Identify which cell holds the provided text, then report its (x, y) central coordinate. 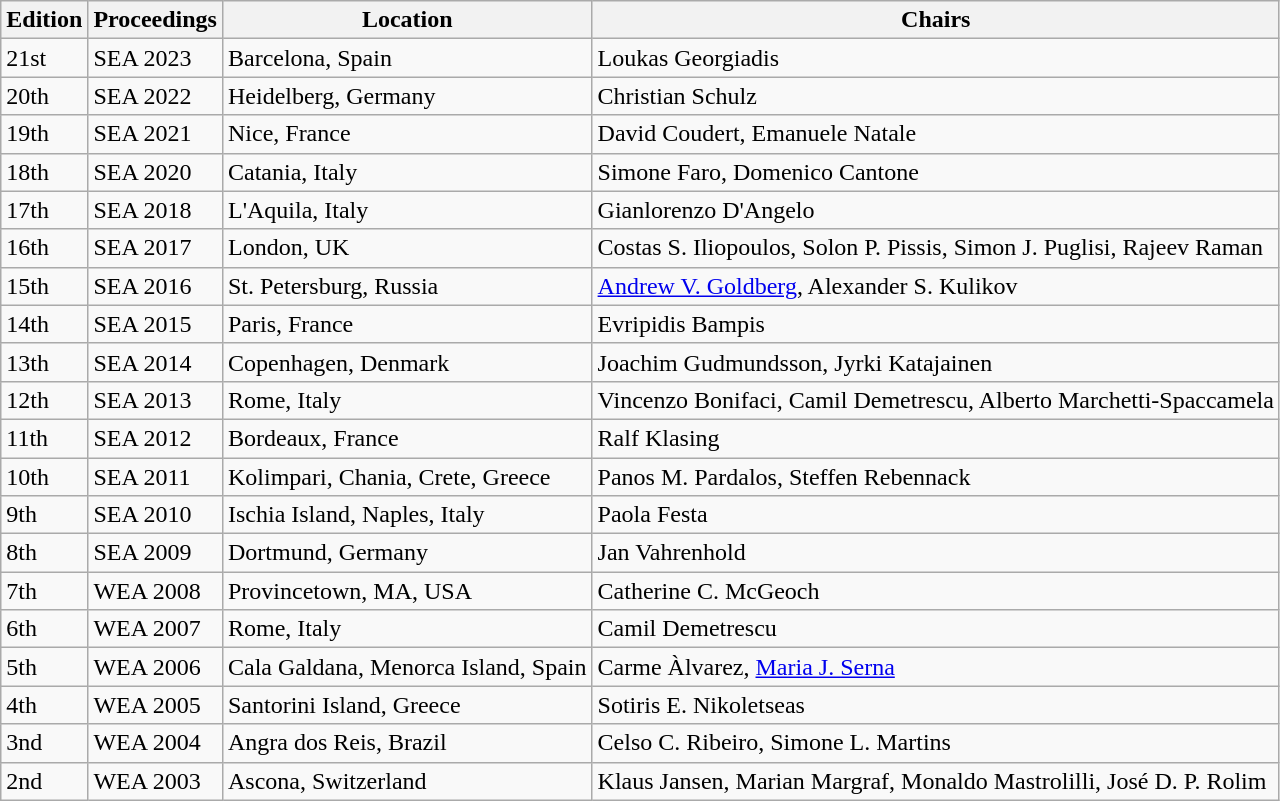
Proceedings (156, 20)
WEA 2005 (156, 705)
SEA 2011 (156, 477)
Barcelona, Spain (407, 58)
Panos M. Pardalos, Steffen Rebennack (936, 477)
SEA 2010 (156, 515)
Gianlorenzo D'Angelo (936, 210)
St. Petersburg, Russia (407, 286)
WEA 2008 (156, 591)
Ascona, Switzerland (407, 781)
6th (44, 629)
Nice, France (407, 134)
19th (44, 134)
7th (44, 591)
Cala Galdana, Menorca Island, Spain (407, 667)
WEA 2004 (156, 743)
Ischia Island, Naples, Italy (407, 515)
SEA 2023 (156, 58)
10th (44, 477)
London, UK (407, 248)
Sotiris E. Nikoletseas (936, 705)
WEA 2003 (156, 781)
SEA 2020 (156, 172)
21st (44, 58)
3nd (44, 743)
WEA 2006 (156, 667)
Heidelberg, Germany (407, 96)
WEA 2007 (156, 629)
Location (407, 20)
Celso C. Ribeiro, Simone L. Martins (936, 743)
SEA 2012 (156, 438)
SEA 2017 (156, 248)
Andrew V. Goldberg, Alexander S. Kulikov (936, 286)
Provincetown, MA, USA (407, 591)
18th (44, 172)
Costas S. Iliopoulos, Solon P. Pissis, Simon J. Puglisi, Rajeev Raman (936, 248)
15th (44, 286)
Santorini Island, Greece (407, 705)
14th (44, 324)
SEA 2022 (156, 96)
Dortmund, Germany (407, 553)
SEA 2016 (156, 286)
Joachim Gudmundsson, Jyrki Katajainen (936, 362)
L'Aquila, Italy (407, 210)
SEA 2021 (156, 134)
Evripidis Bampis (936, 324)
11th (44, 438)
Klaus Jansen, Marian Margraf, Monaldo Mastrolilli, José D. P. Rolim (936, 781)
Bordeaux, France (407, 438)
13th (44, 362)
Angra dos Reis, Brazil (407, 743)
4th (44, 705)
8th (44, 553)
9th (44, 515)
SEA 2014 (156, 362)
SEA 2018 (156, 210)
Catherine C. McGeoch (936, 591)
SEA 2013 (156, 400)
Paris, France (407, 324)
Edition (44, 20)
Kolimpari, Chania, Crete, Greece (407, 477)
Paola Festa (936, 515)
Ralf Klasing (936, 438)
Vincenzo Bonifaci, Camil Demetrescu, Alberto Marchetti-Spaccamela (936, 400)
12th (44, 400)
Christian Schulz (936, 96)
20th (44, 96)
Loukas Georgiadis (936, 58)
Simone Faro, Domenico Cantone (936, 172)
Camil Demetrescu (936, 629)
16th (44, 248)
Catania, Italy (407, 172)
SEA 2015 (156, 324)
17th (44, 210)
SEA 2009 (156, 553)
Carme Àlvarez, Maria J. Serna (936, 667)
David Coudert, Emanuele Natale (936, 134)
Jan Vahrenhold (936, 553)
Chairs (936, 20)
2nd (44, 781)
Copenhagen, Denmark (407, 362)
5th (44, 667)
